Search for the cell housing the specified text and yield its (x, y) center coordinate. 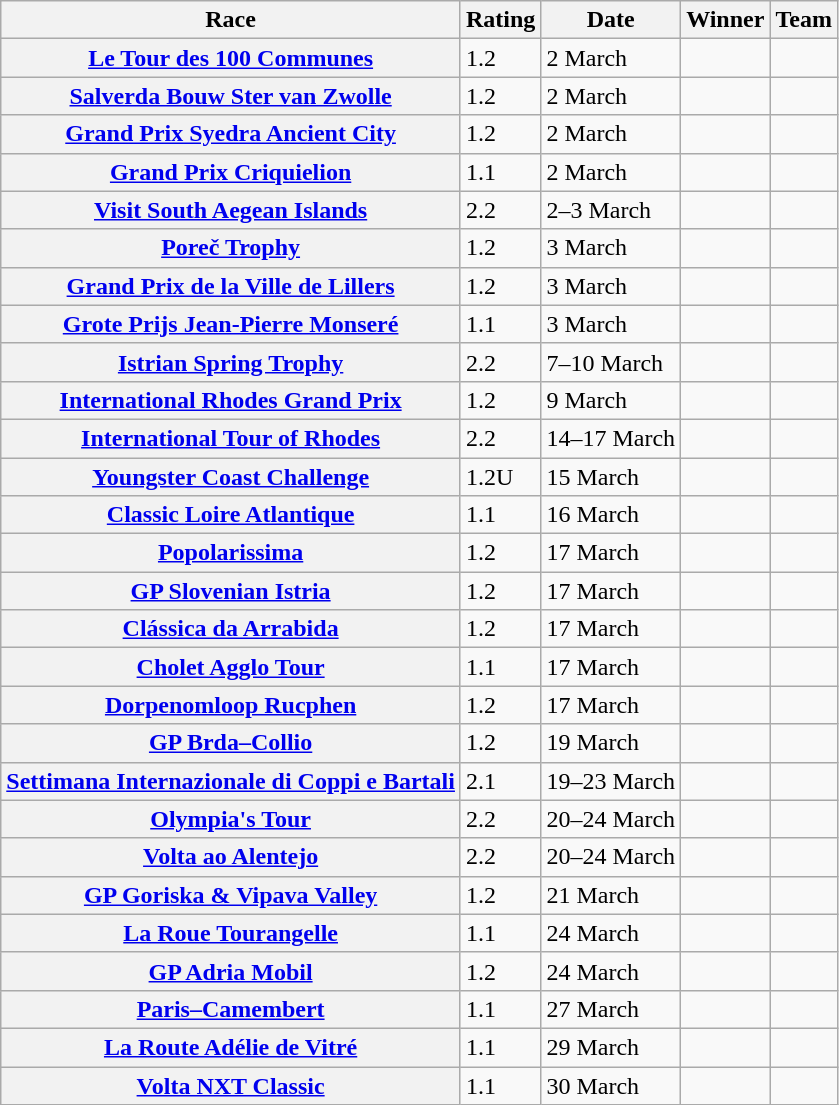
29 March (611, 1047)
Volta ao Alentejo (231, 857)
GP Slovenian Istria (231, 591)
Settimana Internazionale di Coppi e Bartali (231, 781)
Rating (500, 20)
Team (804, 20)
La Roue Tourangelle (231, 933)
14–17 March (611, 438)
International Tour of Rhodes (231, 438)
GP Brda–Collio (231, 743)
Grand Prix Syedra Ancient City (231, 134)
Youngster Coast Challenge (231, 477)
7–10 March (611, 362)
Paris–Camembert (231, 1009)
Clássica da Arrabida (231, 629)
2–3 March (611, 210)
Grand Prix Criquielion (231, 172)
Salverda Bouw Ster van Zwolle (231, 96)
1.2U (500, 477)
Classic Loire Atlantique (231, 515)
La Route Adélie de Vitré (231, 1047)
Dorpenomloop Rucphen (231, 705)
Poreč Trophy (231, 248)
Istrian Spring Trophy (231, 362)
27 March (611, 1009)
9 March (611, 400)
19 March (611, 743)
30 March (611, 1085)
International Rhodes Grand Prix (231, 400)
21 March (611, 895)
Olympia's Tour (231, 819)
Visit South Aegean Islands (231, 210)
GP Adria Mobil (231, 971)
Race (231, 20)
Grand Prix de la Ville de Lillers (231, 286)
15 March (611, 477)
Volta NXT Classic (231, 1085)
Date (611, 20)
Winner (726, 20)
Grote Prijs Jean-Pierre Monseré (231, 324)
2.1 (500, 781)
Popolarissima (231, 553)
GP Goriska & Vipava Valley (231, 895)
Le Tour des 100 Communes (231, 58)
16 March (611, 515)
Cholet Agglo Tour (231, 667)
19–23 March (611, 781)
